Return [X, Y] of the center of cell containing provided text 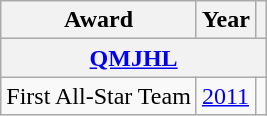
Award [99, 20]
QMJHL [134, 58]
Year [226, 20]
First All-Star Team [99, 96]
2011 [226, 96]
